For the text-containing cell, return its midpoint in (X, Y) coordinate format. 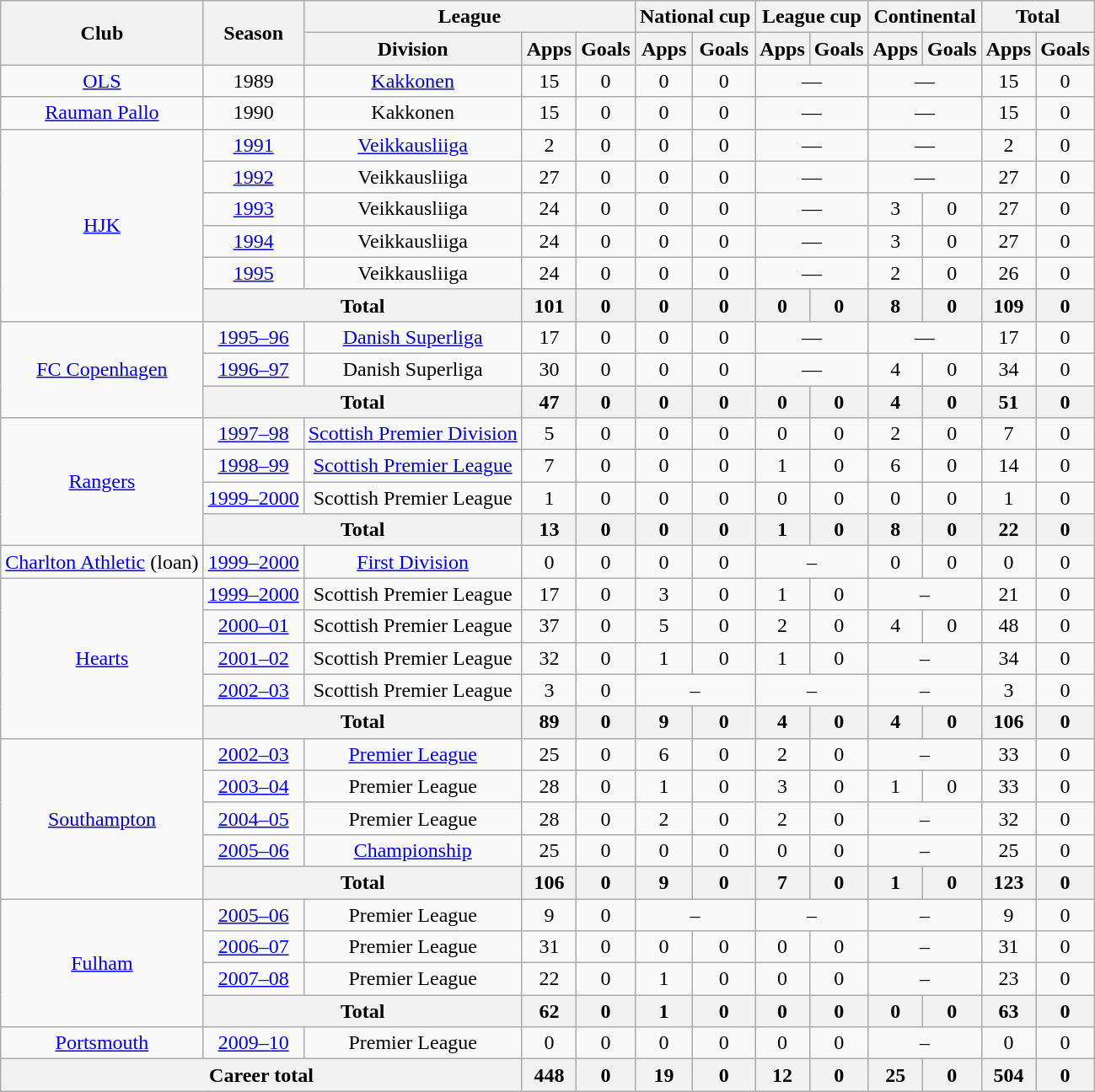
123 (1008, 882)
19 (663, 1075)
13 (549, 530)
1998–99 (253, 466)
Season (253, 33)
2007–08 (253, 979)
1990 (253, 113)
1994 (253, 241)
League (469, 17)
37 (549, 626)
23 (1008, 979)
Charlton Athletic (loan) (102, 562)
2006–07 (253, 947)
63 (1008, 1011)
2009–10 (253, 1043)
1992 (253, 177)
2004–05 (253, 818)
Club (102, 33)
1996–97 (253, 369)
48 (1008, 626)
2003–04 (253, 786)
Rauman Pallo (102, 113)
448 (549, 1075)
89 (549, 722)
30 (549, 369)
Career total (261, 1075)
First Division (413, 562)
14 (1008, 466)
1997–98 (253, 434)
FC Copenhagen (102, 369)
109 (1008, 305)
21 (1008, 594)
1989 (253, 81)
League cup (812, 17)
Scottish Premier Division (413, 434)
Portsmouth (102, 1043)
1995–96 (253, 337)
Rangers (102, 482)
101 (549, 305)
Championship (413, 850)
2001–02 (253, 658)
62 (549, 1011)
Fulham (102, 962)
Continental (925, 17)
1991 (253, 145)
1995 (253, 273)
504 (1008, 1075)
OLS (102, 81)
HJK (102, 225)
51 (1008, 402)
Southampton (102, 818)
26 (1008, 273)
1993 (253, 209)
2000–01 (253, 626)
Division (413, 49)
12 (782, 1075)
Hearts (102, 658)
47 (549, 402)
National cup (695, 17)
